Determine the [X, Y] coordinate at the center of the cell enclosing the given text.  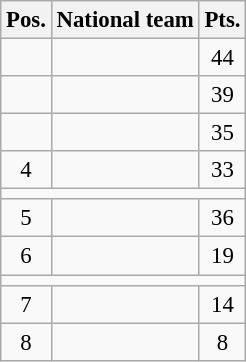
14 [222, 304]
7 [26, 304]
44 [222, 58]
19 [222, 256]
National team [125, 20]
5 [26, 219]
4 [26, 170]
6 [26, 256]
35 [222, 133]
33 [222, 170]
Pts. [222, 20]
36 [222, 219]
Pos. [26, 20]
39 [222, 95]
